Detect which cell encompasses the target text, then output its [x, y] center coordinate. 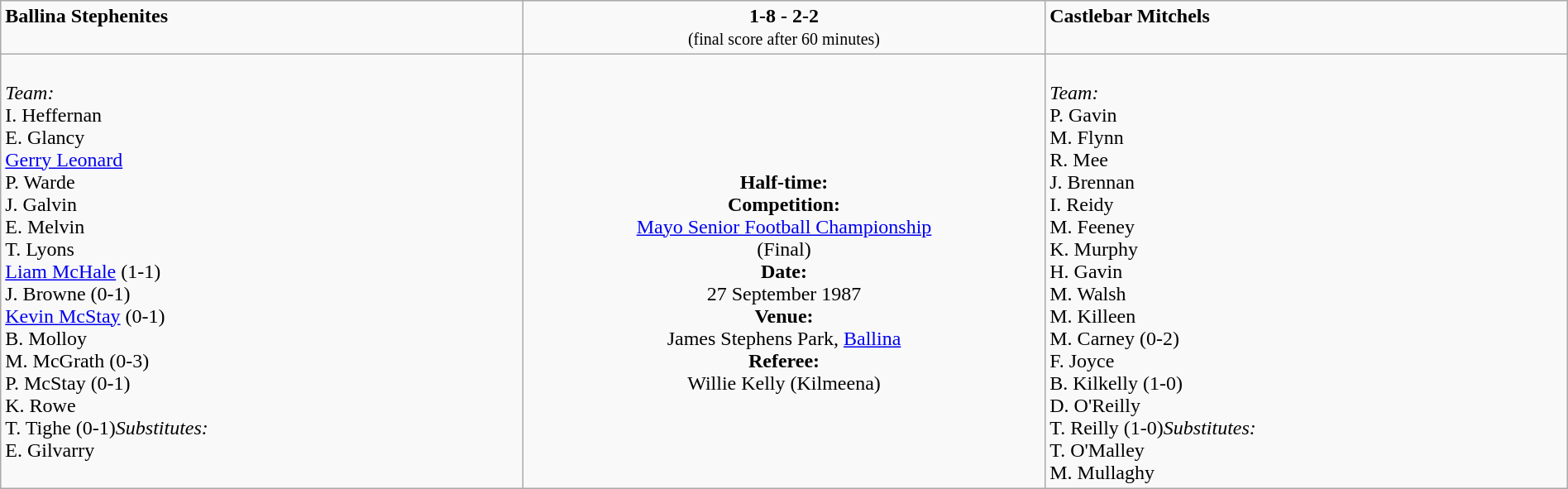
Castlebar Mitchels [1307, 28]
1-8 - 2-2(final score after 60 minutes) [784, 28]
Half-time:Competition:Mayo Senior Football Championship(Final)Date:27 September 1987Venue:James Stephens Park, BallinaReferee:Willie Kelly (Kilmeena) [784, 271]
Ballina Stephenites [262, 28]
